Pinpoint the cell where the given text exists, returning its (X, Y) midpoint coordinate. 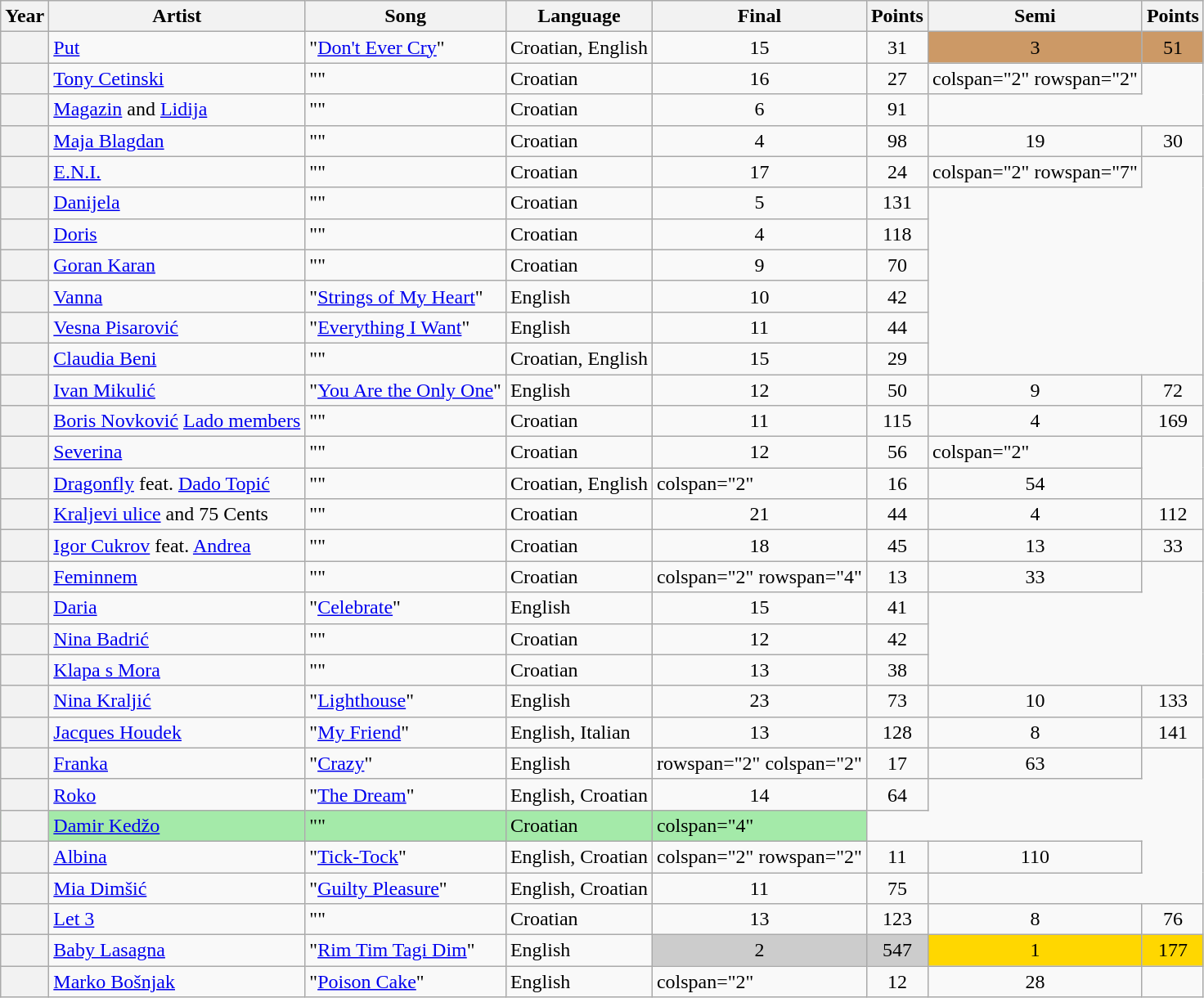
"Celebrate" (406, 608)
colspan="4" (759, 825)
Damir Kedžo (177, 825)
Maja Blagdan (177, 141)
128 (896, 732)
169 (1173, 421)
colspan="2" rowspan="7" (1035, 172)
Franka (177, 763)
Vanna (177, 296)
"Poison Cake" (406, 982)
29 (896, 358)
123 (896, 919)
E.N.I. (177, 172)
"Everything I Want" (406, 327)
75 (896, 888)
30 (1173, 141)
31 (896, 47)
19 (1035, 141)
91 (896, 110)
112 (1173, 515)
14 (759, 794)
Kraljevi ulice and 75 Cents (177, 515)
98 (896, 141)
23 (759, 701)
Artist (177, 16)
colspan="2" rowspan="4" (759, 577)
Klapa s Mora (177, 670)
76 (1173, 919)
50 (896, 390)
115 (896, 421)
Marko Bošnjak (177, 982)
Baby Lasagna (177, 951)
Roko (177, 794)
Nina Badrić (177, 639)
5 (759, 203)
Feminnem (177, 577)
Jacques Houdek (177, 732)
Language (579, 16)
Let 3 (177, 919)
rowspan="2" colspan="2" (759, 763)
"Crazy" (406, 763)
"Lighthouse" (406, 701)
56 (896, 452)
"Don't Ever Cry" (406, 47)
Goran Karan (177, 265)
"You Are the Only One" (406, 390)
54 (1035, 483)
547 (896, 951)
Boris Novković Lado members (177, 421)
Song (406, 16)
38 (896, 670)
1 (1035, 951)
110 (1035, 856)
21 (759, 515)
Danijela (177, 203)
177 (1173, 951)
41 (896, 608)
70 (896, 265)
Nina Kraljić (177, 701)
Doris (177, 234)
18 (759, 546)
Tony Cetinski (177, 79)
Dragonfly feat. Dado Topić (177, 483)
45 (896, 546)
73 (896, 701)
Mia Dimšić (177, 888)
27 (896, 79)
Year (25, 16)
Ivan Mikulić (177, 390)
51 (1173, 47)
"Rim Tim Tagi Dim" (406, 951)
Daria (177, 608)
24 (896, 172)
3 (1035, 47)
Magazin and Lidija (177, 110)
English, Italian (579, 732)
Igor Cukrov feat. Andrea (177, 546)
Semi (1035, 16)
141 (1173, 732)
118 (896, 234)
6 (759, 110)
"Guilty Pleasure" (406, 888)
Severina (177, 452)
Claudia Beni (177, 358)
28 (1035, 982)
"The Dream" (406, 794)
2 (759, 951)
63 (1035, 763)
Final (759, 16)
133 (1173, 701)
Vesna Pisarović (177, 327)
131 (896, 203)
64 (896, 794)
72 (1173, 390)
"My Friend" (406, 732)
"Strings of My Heart" (406, 296)
Put (177, 47)
"Tick-Tock" (406, 856)
Albina (177, 856)
